Determine the [X, Y] coordinate at the center of the cell enclosing the given text.  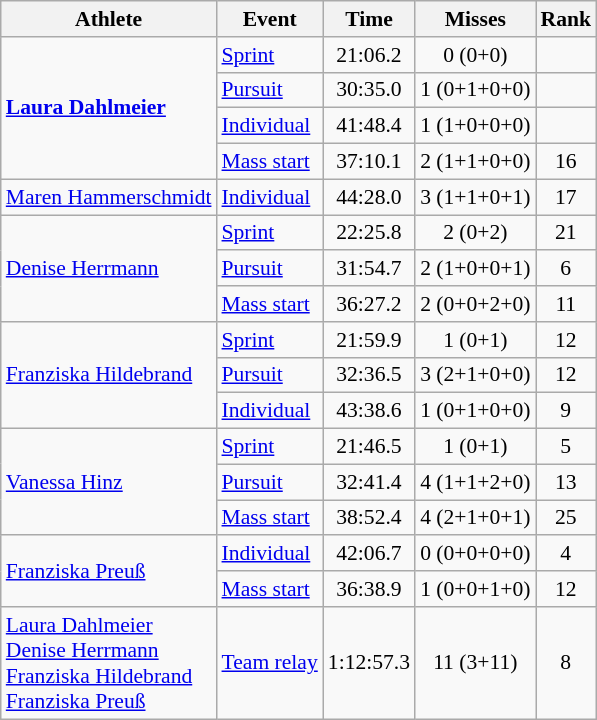
11 [566, 304]
25 [566, 518]
9 [566, 411]
41:48.4 [369, 126]
4 (2+1+0+1) [475, 518]
32:36.5 [369, 375]
6 [566, 269]
31:54.7 [369, 269]
38:52.4 [369, 518]
36:38.9 [369, 589]
Team relay [269, 663]
1 (1+0+0+0) [475, 126]
16 [566, 162]
21:59.9 [369, 340]
Maren Hammerschmidt [109, 197]
5 [566, 447]
2 (0+0+2+0) [475, 304]
Athlete [109, 19]
Rank [566, 19]
1 (0+0+1+0) [475, 589]
Vanessa Hinz [109, 482]
2 (1+1+0+0) [475, 162]
4 (1+1+2+0) [475, 482]
13 [566, 482]
21 [566, 233]
Laura Dahlmeier [109, 108]
Event [269, 19]
2 (0+2) [475, 233]
37:10.1 [369, 162]
22:25.8 [369, 233]
11 (3+11) [475, 663]
Time [369, 19]
44:28.0 [369, 197]
3 (1+1+0+1) [475, 197]
Misses [475, 19]
42:06.7 [369, 554]
36:27.2 [369, 304]
43:38.6 [369, 411]
21:06.2 [369, 55]
Laura DahlmeierDenise HerrmannFranziska HildebrandFranziska Preuß [109, 663]
32:41.4 [369, 482]
21:46.5 [369, 447]
Franziska Hildebrand [109, 376]
4 [566, 554]
2 (1+0+0+1) [475, 269]
17 [566, 197]
1:12:57.3 [369, 663]
0 (0+0) [475, 55]
8 [566, 663]
3 (2+1+0+0) [475, 375]
30:35.0 [369, 90]
Denise Herrmann [109, 268]
0 (0+0+0+0) [475, 554]
Franziska Preuß [109, 572]
